For the text-containing cell, return its midpoint in [X, Y] coordinate format. 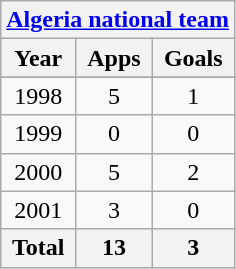
1999 [38, 134]
Goals [193, 58]
2000 [38, 172]
Year [38, 58]
1 [193, 96]
Algeria national team [118, 20]
13 [114, 248]
2 [193, 172]
Apps [114, 58]
2001 [38, 210]
Total [38, 248]
1998 [38, 96]
